Provide the [X, Y] coordinate of the cell's center where the given text is located.  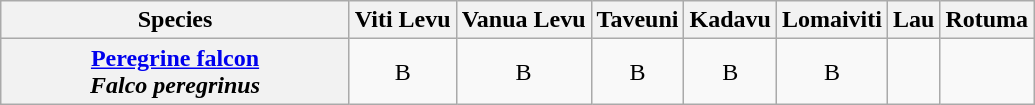
Taveuni [638, 20]
Kadavu [730, 20]
Vanua Levu [524, 20]
Lomaiviti [832, 20]
Rotuma [987, 20]
Lau [913, 20]
Species [176, 20]
Peregrine falconFalco peregrinus [176, 72]
Viti Levu [402, 20]
